Provide the (x, y) coordinate of the cell's center where the given text is located.  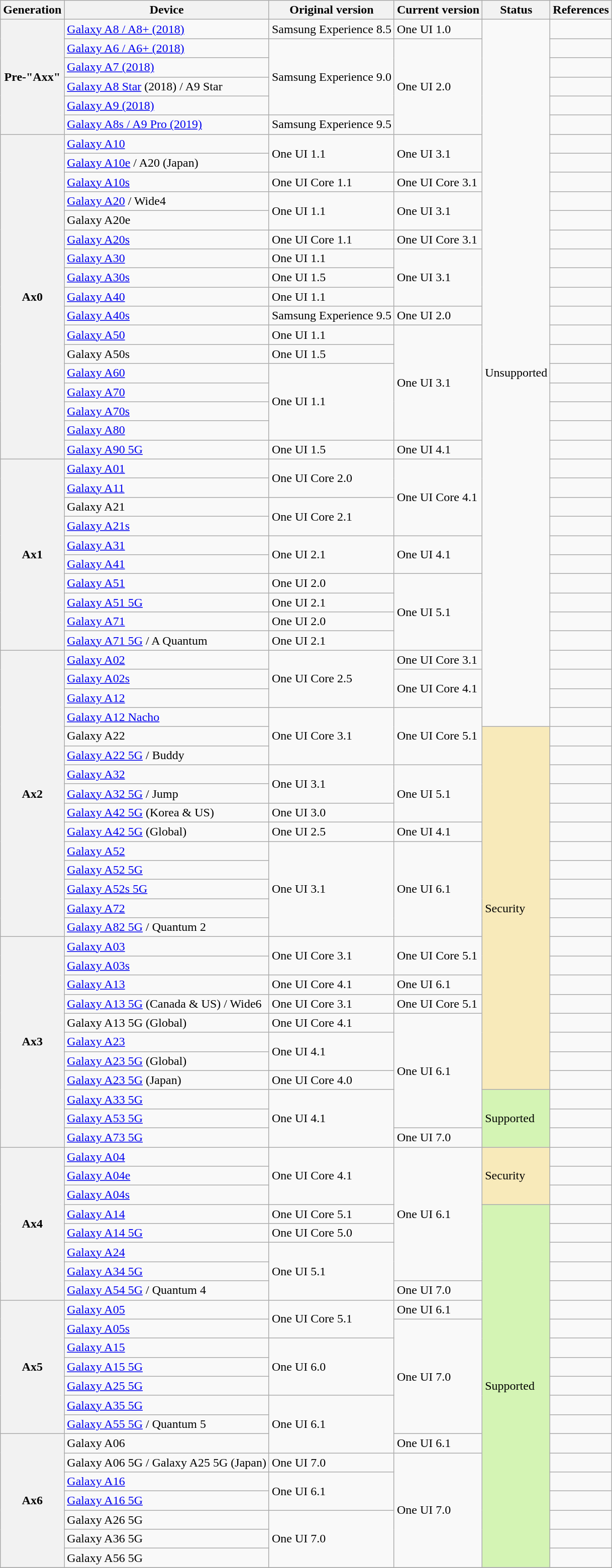
Original version (332, 10)
Galaxy A10e / A20 (Japan) (167, 163)
Galaxy A6 / A6+ (2018) (167, 48)
Galaxy A9 (2018) (167, 105)
Galaxy A12 Nacho (167, 717)
Galaxy A50 (167, 335)
Current version (438, 10)
Galaxy A31 (167, 545)
Galaxy A32 (167, 774)
Galaxy A02 (167, 660)
Galaxy A14 5G (167, 1233)
Galaxy A36 5G (167, 1539)
References (581, 10)
One UI 2.5 (332, 831)
Galaxy A16 (167, 1482)
Galaxy A05s (167, 1329)
Galaxy A60 (167, 373)
Samsung Experience 9.0 (332, 77)
Galaxy A10 (167, 144)
Ax1 (32, 554)
Galaxy A40s (167, 316)
Galaxy A11 (167, 488)
Galaxy A51 5G (167, 602)
Ax5 (32, 1367)
Galaxy A21 (167, 507)
One UI Core 2.0 (332, 478)
Ax2 (32, 793)
Galaxy A16 5G (167, 1501)
Samsung Experience 8.5 (332, 29)
Galaxy A21s (167, 526)
Galaxy A23 5G (Global) (167, 1061)
Galaxy A50s (167, 354)
Device (167, 10)
Status (517, 10)
Galaxy A55 5G / Quantum 5 (167, 1424)
Galaxy A23 5G (Japan) (167, 1080)
Galaxy A90 5G (167, 449)
Galaxy A03s (167, 966)
Galaxy A30 (167, 259)
Galaxy A35 5G (167, 1405)
One UI 1.0 (438, 29)
Galaxy A8s / A9 Pro (2019) (167, 125)
Galaxy A04 (167, 1156)
Galaxy A03 (167, 946)
Galaxy A04s (167, 1195)
Galaxy A7 (2018) (167, 67)
One UI 3.0 (332, 812)
Galaxy A04e (167, 1176)
Galaxy A12 (167, 698)
Galaxy A42 5G (Global) (167, 831)
Ax6 (32, 1500)
Unsupported (517, 373)
Galaxy A71 5G / A Quantum (167, 641)
Galaxy A14 (167, 1214)
Ax3 (32, 1042)
One UI Core 2.5 (332, 679)
Galaxy A33 5G (167, 1099)
Galaxy A15 5G (167, 1367)
Galaxy A10s (167, 182)
Galaxy A23 (167, 1042)
Galaxy A70 (167, 392)
Galaxy A51 (167, 583)
Galaxy A20e (167, 220)
Galaxy A06 (167, 1443)
Galaxy A26 5G (167, 1520)
Galaxy A52s 5G (167, 889)
Galaxy A02s (167, 679)
Galaxy A71 (167, 622)
Galaxy A32 5G / Jump (167, 793)
Ax0 (32, 296)
Galaxy A01 (167, 468)
Galaxy A52 (167, 851)
Galaxy A13 (167, 985)
Galaxy A72 (167, 908)
Galaxy A80 (167, 430)
Galaxy A54 5G / Quantum 4 (167, 1290)
Galaxy A30s (167, 278)
One UI Core 2.1 (332, 516)
Pre-"Axx" (32, 77)
Generation (32, 10)
Galaxy A73 5G (167, 1137)
Galaxy A70s (167, 411)
Galaxy A20 / Wide4 (167, 201)
Ax4 (32, 1223)
Galaxy A42 5G (Korea & US) (167, 812)
Galaxy A40 (167, 297)
Galaxy A52 5G (167, 870)
Galaxy A06 5G / Galaxy A25 5G (Japan) (167, 1463)
Galaxy A8 / A8+ (2018) (167, 29)
Galaxy A13 5G (Canada & US) / Wide6 (167, 1004)
Galaxy A41 (167, 564)
Galaxy A56 5G (167, 1558)
Galaxy A24 (167, 1252)
One UI Core 5.0 (332, 1233)
Galaxy A15 (167, 1348)
One UI Core 4.0 (332, 1080)
Galaxy A8 Star (2018) / A9 Star (167, 86)
Galaxy A53 5G (167, 1118)
Galaxy A34 5G (167, 1271)
Galaxy A82 5G / Quantum 2 (167, 927)
Galaxy A25 5G (167, 1386)
Galaxy A05 (167, 1309)
Galaxy A22 (167, 736)
One UI 6.0 (332, 1367)
Galaxy A13 5G (Global) (167, 1023)
Galaxy A22 5G / Buddy (167, 755)
Galaxy A20s (167, 239)
